Scan for the cell matching the given text and deliver its (X, Y) coordinate at center. 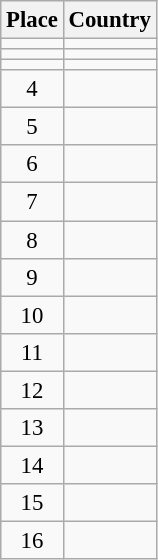
14 (32, 465)
Place (32, 20)
4 (32, 89)
7 (32, 202)
5 (32, 127)
6 (32, 165)
Country (110, 20)
9 (32, 277)
8 (32, 240)
13 (32, 428)
11 (32, 352)
10 (32, 315)
12 (32, 390)
16 (32, 540)
15 (32, 503)
